Return the [x, y] coordinate for the center point of the cell that contains the specified text.  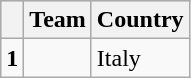
Country [140, 20]
Team [58, 20]
Italy [140, 58]
1 [12, 58]
